Locate the cell with the specified text and output its [x, y] center coordinate. 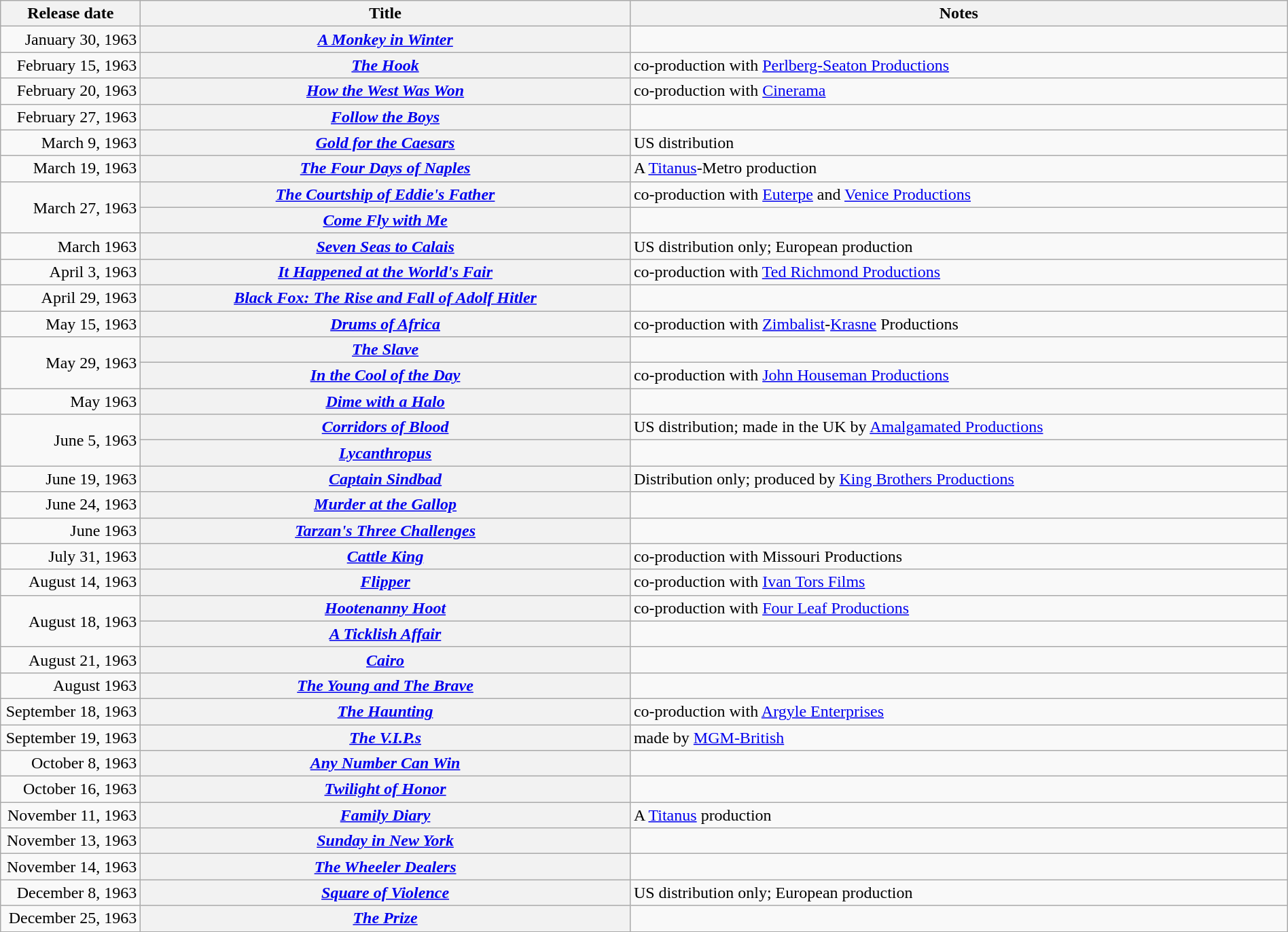
March 19, 1963 [71, 168]
Dime with a Halo [386, 401]
July 31, 1963 [71, 556]
August 21, 1963 [71, 660]
The Four Days of Naples [386, 168]
A Monkey in Winter [386, 39]
Twilight of Honor [386, 789]
US distribution [959, 143]
The Haunting [386, 711]
November 13, 1963 [71, 841]
April 29, 1963 [71, 298]
Cattle King [386, 556]
February 15, 1963 [71, 65]
Hootenanny Hoot [386, 608]
June 1963 [71, 531]
February 27, 1963 [71, 117]
Family Diary [386, 815]
Title [386, 14]
March 27, 1963 [71, 207]
May 1963 [71, 401]
Captain Sindbad [386, 479]
A Titanus-Metro production [959, 168]
December 8, 1963 [71, 893]
June 19, 1963 [71, 479]
Murder at the Gallop [386, 505]
co-production with Ivan Tors Films [959, 582]
co-production with Zimbalist-Krasne Productions [959, 324]
Notes [959, 14]
September 18, 1963 [71, 711]
February 20, 1963 [71, 91]
Cairo [386, 660]
October 16, 1963 [71, 789]
Flipper [386, 582]
co-production with Euterpe and Venice Productions [959, 194]
October 8, 1963 [71, 764]
September 19, 1963 [71, 737]
The Wheeler Dealers [386, 867]
co-production with Missouri Productions [959, 556]
June 24, 1963 [71, 505]
Corridors of Blood [386, 427]
November 11, 1963 [71, 815]
co-production with Argyle Enterprises [959, 711]
co-production with Perlberg-Seaton Productions [959, 65]
Black Fox: The Rise and Fall of Adolf Hitler [386, 298]
August 1963 [71, 685]
It Happened at the World's Fair [386, 272]
The Courtship of Eddie's Father [386, 194]
co-production with John Houseman Productions [959, 376]
co-production with Cinerama [959, 91]
US distribution; made in the UK by Amalgamated Productions [959, 427]
The Prize [386, 918]
May 15, 1963 [71, 324]
Gold for the Caesars [386, 143]
January 30, 1963 [71, 39]
A Ticklish Affair [386, 634]
A Titanus production [959, 815]
Tarzan's Three Challenges [386, 531]
Release date [71, 14]
The Slave [386, 350]
co-production with Ted Richmond Productions [959, 272]
Drums of Africa [386, 324]
March 1963 [71, 246]
August 14, 1963 [71, 582]
made by MGM-British [959, 737]
Distribution only; produced by King Brothers Productions [959, 479]
Square of Violence [386, 893]
December 25, 1963 [71, 918]
The V.I.P.s [386, 737]
In the Cool of the Day [386, 376]
Seven Seas to Calais [386, 246]
June 5, 1963 [71, 440]
How the West Was Won [386, 91]
Follow the Boys [386, 117]
The Hook [386, 65]
April 3, 1963 [71, 272]
August 18, 1963 [71, 621]
co-production with Four Leaf Productions [959, 608]
Any Number Can Win [386, 764]
May 29, 1963 [71, 363]
Lycanthropus [386, 453]
Come Fly with Me [386, 220]
The Young and The Brave [386, 685]
March 9, 1963 [71, 143]
Sunday in New York [386, 841]
November 14, 1963 [71, 867]
